Find where the given text appears and provide that cell's center as (x, y) coordinate. 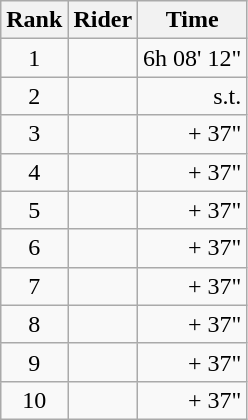
Rider (103, 20)
4 (34, 172)
2 (34, 96)
Time (192, 20)
3 (34, 134)
Rank (34, 20)
10 (34, 400)
s.t. (192, 96)
6h 08' 12" (192, 58)
5 (34, 210)
8 (34, 324)
6 (34, 248)
1 (34, 58)
9 (34, 362)
7 (34, 286)
